Scan for the cell matching the given text and deliver its (x, y) coordinate at center. 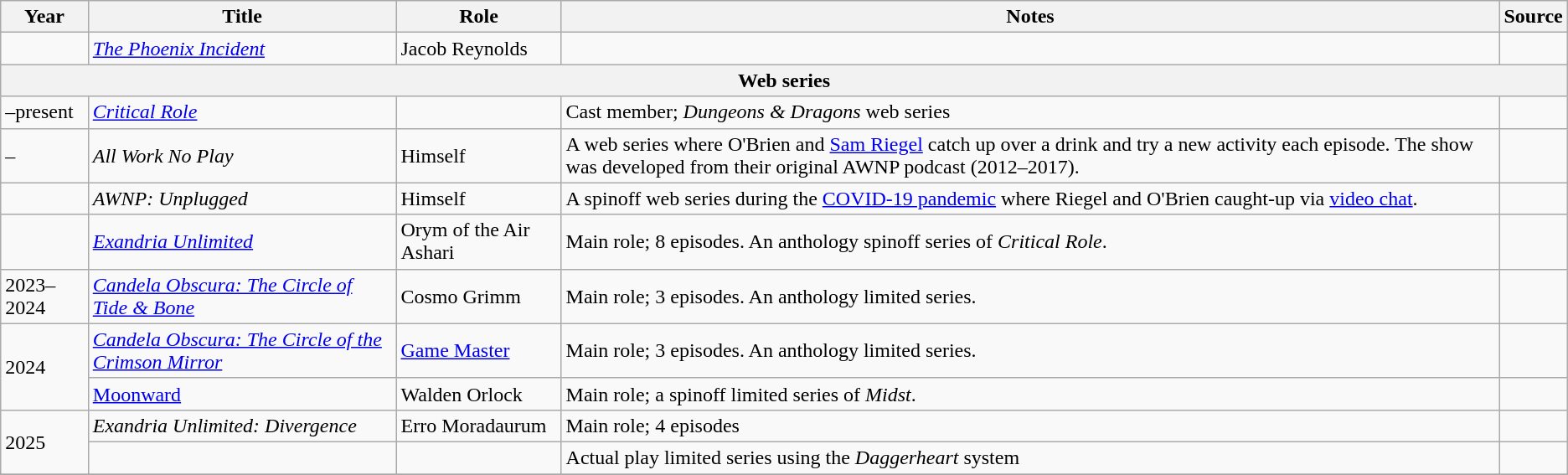
Candela Obscura: The Circle of Tide & Bone (242, 297)
2025 (45, 441)
2024 (45, 367)
Web series (784, 80)
Critical Role (242, 112)
Main role; a spinoff limited series of Midst. (1030, 394)
Exandria Unlimited (242, 241)
Walden Orlock (479, 394)
Jacob Reynolds (479, 49)
Main role; 8 episodes. An anthology spinoff series of Critical Role. (1030, 241)
Role (479, 17)
A spinoff web series during the COVID-19 pandemic where Riegel and O'Brien caught-up via video chat. (1030, 199)
Erro Moradaurum (479, 426)
Game Master (479, 350)
Cast member; Dungeons & Dragons web series (1030, 112)
Actual play limited series using the Daggerheart system (1030, 457)
Candela Obscura: The Circle of the Crimson Mirror (242, 350)
–present (45, 112)
Exandria Unlimited: Divergence (242, 426)
2023–2024 (45, 297)
Orym of the Air Ashari (479, 241)
All Work No Play (242, 156)
Notes (1030, 17)
– (45, 156)
Cosmo Grimm (479, 297)
Main role; 4 episodes (1030, 426)
Source (1533, 17)
The Phoenix Incident (242, 49)
Title (242, 17)
Moonward (242, 394)
Year (45, 17)
AWNP: Unplugged (242, 199)
